Provide the [x, y] coordinate of the cell's center where the given text is located.  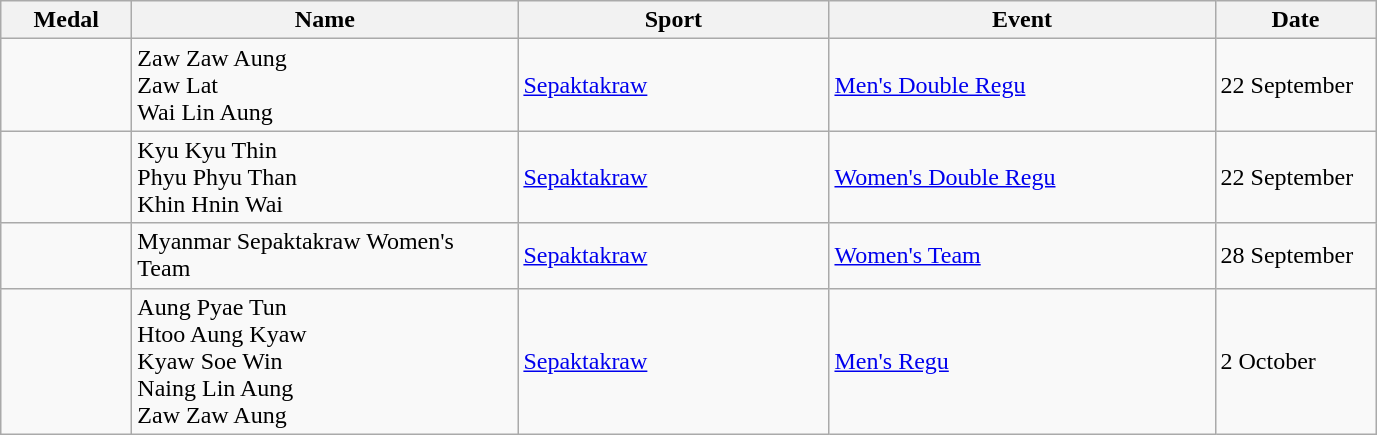
Men's Double Regu [1022, 85]
Medal [66, 20]
Myanmar Sepaktakraw Women's Team [325, 256]
Aung Pyae Tun Htoo Aung Kyaw Kyaw Soe Win Naing Lin Aung Zaw Zaw Aung [325, 361]
Women's Team [1022, 256]
Sport [674, 20]
2 October [1296, 361]
Name [325, 20]
Date [1296, 20]
28 September [1296, 256]
Event [1022, 20]
Men's Regu [1022, 361]
Women's Double Regu [1022, 177]
Kyu Kyu Thin Phyu Phyu Than Khin Hnin Wai [325, 177]
Zaw Zaw Aung Zaw Lat Wai Lin Aung [325, 85]
